Extract the [X, Y] coordinate from the center of the cell holding the provided text.  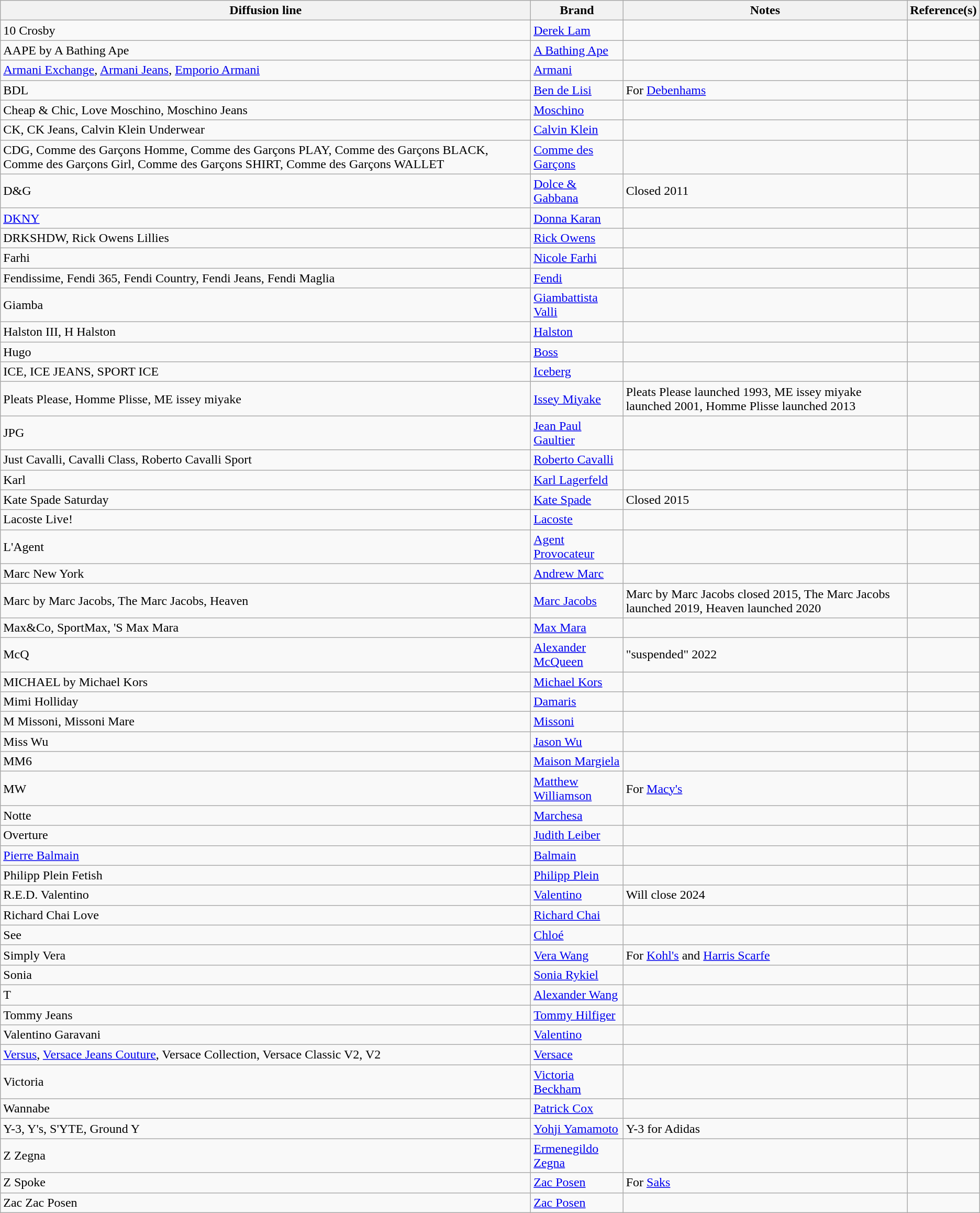
Ermenegildo Zegna [577, 1155]
Rick Owens [577, 238]
Miss Wu [266, 742]
Marc by Marc Jacobs, The Marc Jacobs, Heaven [266, 600]
Y-3, Y's, S'YTE, Ground Y [266, 1129]
Diffusion line [266, 10]
For Kohl's and Harris Scarfe [765, 955]
Fendi [577, 278]
M Missoni, Missoni Mare [266, 722]
CK, CK Jeans, Calvin Klein Underwear [266, 130]
Michael Kors [577, 681]
Max&Co, SportMax, 'S Max Mara [266, 627]
Tommy Hilfiger [577, 1014]
Jean Paul Gaultier [577, 433]
Chloé [577, 935]
Brand [577, 10]
Closed 2011 [765, 191]
Victoria [266, 1082]
Armani [577, 70]
Marc New York [266, 574]
See [266, 935]
Philipp Plein [577, 875]
Closed 2015 [765, 500]
Just Cavalli, Cavalli Class, Roberto Cavalli Sport [266, 460]
Richard Chai [577, 915]
Pierre Balmain [266, 855]
AAPE by A Bathing Ape [266, 50]
Donna Karan [577, 218]
For Saks [765, 1183]
Yohji Yamamoto [577, 1129]
Mimi Holliday [266, 702]
ICE, ICE JEANS, SPORT ICE [266, 372]
Matthew Williamson [577, 789]
For Macy's [765, 789]
Missoni [577, 722]
Pleats Please launched 1993, ME issey miyake launched 2001, Homme Plisse launched 2013 [765, 399]
Andrew Marc [577, 574]
Pleats Please, Homme Plisse, ME issey miyake [266, 399]
Giambattista Valli [577, 305]
Nicole Farhi [577, 258]
10 Crosby [266, 30]
McQ [266, 655]
Marc Jacobs [577, 600]
Karl Lagerfeld [577, 480]
Halston [577, 332]
Vera Wang [577, 955]
Judith Leiber [577, 835]
Lacoste [577, 520]
L'Agent [266, 547]
Balmain [577, 855]
Simply Vera [266, 955]
T [266, 995]
Victoria Beckham [577, 1082]
Karl [266, 480]
Moschino [577, 110]
Versace [577, 1055]
Overture [266, 835]
Alexander McQueen [577, 655]
Notte [266, 815]
Dolce & Gabbana [577, 191]
Marchesa [577, 815]
Cheap & Chic, Love Moschino, Moschino Jeans [266, 110]
D&G [266, 191]
Agent Provocateur [577, 547]
"suspended" 2022 [765, 655]
Fendissime, Fendi 365, Fendi Country, Fendi Jeans, Fendi Maglia [266, 278]
Philipp Plein Fetish [266, 875]
Valentino Garavani [266, 1035]
MICHAEL by Michael Kors [266, 681]
Zac Zac Posen [266, 1203]
Boss [577, 352]
Tommy Jeans [266, 1014]
R.E.D. Valentino [266, 895]
Hugo [266, 352]
Will close 2024 [765, 895]
Kate Spade Saturday [266, 500]
Jason Wu [577, 742]
MM6 [266, 762]
Roberto Cavalli [577, 460]
A Bathing Ape [577, 50]
MW [266, 789]
Richard Chai Love [266, 915]
Max Mara [577, 627]
Notes [765, 10]
Calvin Klein [577, 130]
Lacoste Live! [266, 520]
DRKSHDW, Rick Owens Lillies [266, 238]
Sonia Rykiel [577, 975]
Ben de Lisi [577, 90]
Kate Spade [577, 500]
Versus, Versace Jeans Couture, Versace Collection, Versace Classic V2, V2 [266, 1055]
DKNY [266, 218]
Iceberg [577, 372]
Giamba [266, 305]
BDL [266, 90]
Derek Lam [577, 30]
Farhi [266, 258]
Sonia [266, 975]
Z Zegna [266, 1155]
Patrick Cox [577, 1109]
Halston III, H Halston [266, 332]
Marc by Marc Jacobs closed 2015, The Marc Jacobs launched 2019, Heaven launched 2020 [765, 600]
For Debenhams [765, 90]
Reference(s) [943, 10]
Comme des Garçons [577, 157]
Y-3 for Adidas [765, 1129]
Maison Margiela [577, 762]
Armani Exchange, Armani Jeans, Emporio Armani [266, 70]
Wannabe [266, 1109]
JPG [266, 433]
Z Spoke [266, 1183]
Alexander Wang [577, 995]
Issey Miyake [577, 399]
Damaris [577, 702]
